Find where the given text appears and provide that cell's center as (X, Y) coordinate. 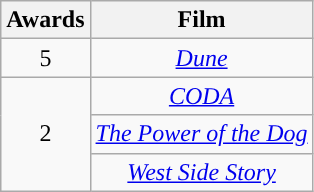
2 (46, 134)
West Side Story (202, 172)
Dune (202, 58)
The Power of the Dog (202, 134)
Film (202, 20)
CODA (202, 96)
Awards (46, 20)
5 (46, 58)
